Scan for the cell matching the given text and deliver its [X, Y] coordinate at center. 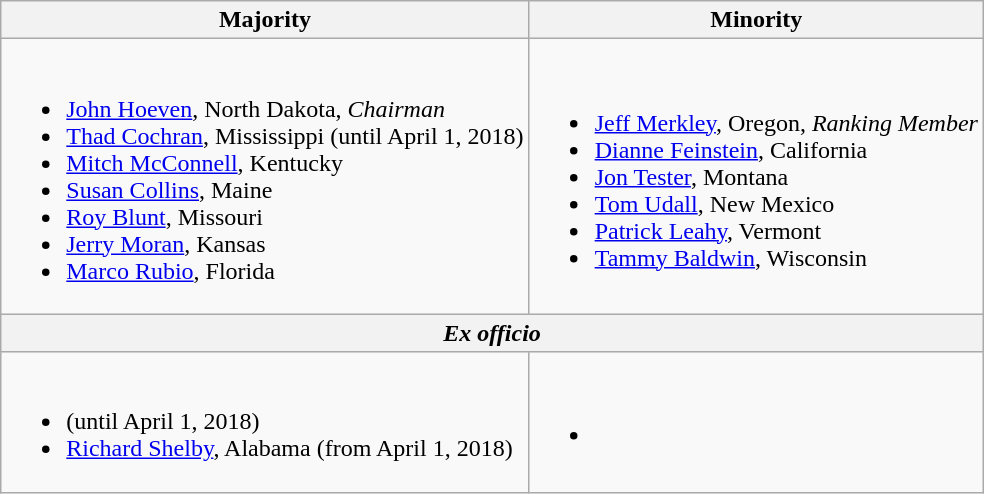
Majority [265, 20]
(until April 1, 2018)Richard Shelby, Alabama (from April 1, 2018) [265, 422]
Ex officio [492, 333]
Minority [756, 20]
